Detect which cell encompasses the target text, then output its (X, Y) center coordinate. 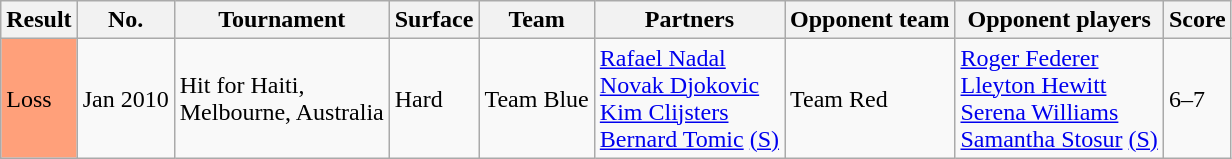
Hard (434, 98)
Team Red (870, 98)
6–7 (1197, 98)
Opponent players (1059, 20)
Team Blue (536, 98)
Tournament (282, 20)
Score (1197, 20)
Result (39, 20)
No. (126, 20)
Partners (689, 20)
Loss (39, 98)
Hit for Haiti,Melbourne, Australia (282, 98)
Jan 2010 (126, 98)
Opponent team (870, 20)
Rafael Nadal Novak Djokovic Kim Clijsters Bernard Tomic (S) (689, 98)
Surface (434, 20)
Roger Federer Lleyton Hewitt Serena Williams Samantha Stosur (S) (1059, 98)
Team (536, 20)
